From the cell containing the given text, extract its center point as [x, y] coordinate. 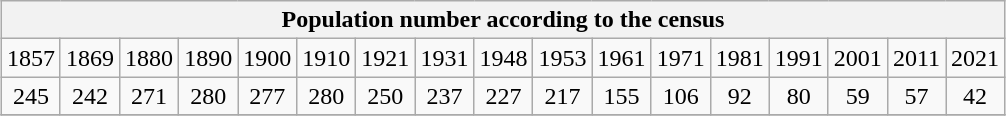
217 [562, 96]
1971 [680, 58]
250 [386, 96]
1900 [268, 58]
271 [150, 96]
242 [90, 96]
1931 [444, 58]
59 [858, 96]
2001 [858, 58]
1961 [622, 58]
227 [504, 96]
1921 [386, 58]
1880 [150, 58]
1953 [562, 58]
106 [680, 96]
237 [444, 96]
1869 [90, 58]
155 [622, 96]
1857 [30, 58]
80 [798, 96]
42 [976, 96]
245 [30, 96]
2011 [916, 58]
1981 [740, 58]
1910 [326, 58]
1991 [798, 58]
2021 [976, 58]
277 [268, 96]
Population number according to the census [502, 20]
57 [916, 96]
1890 [208, 58]
92 [740, 96]
1948 [504, 58]
